Extract the [x, y] coordinate from the center of the cell holding the provided text.  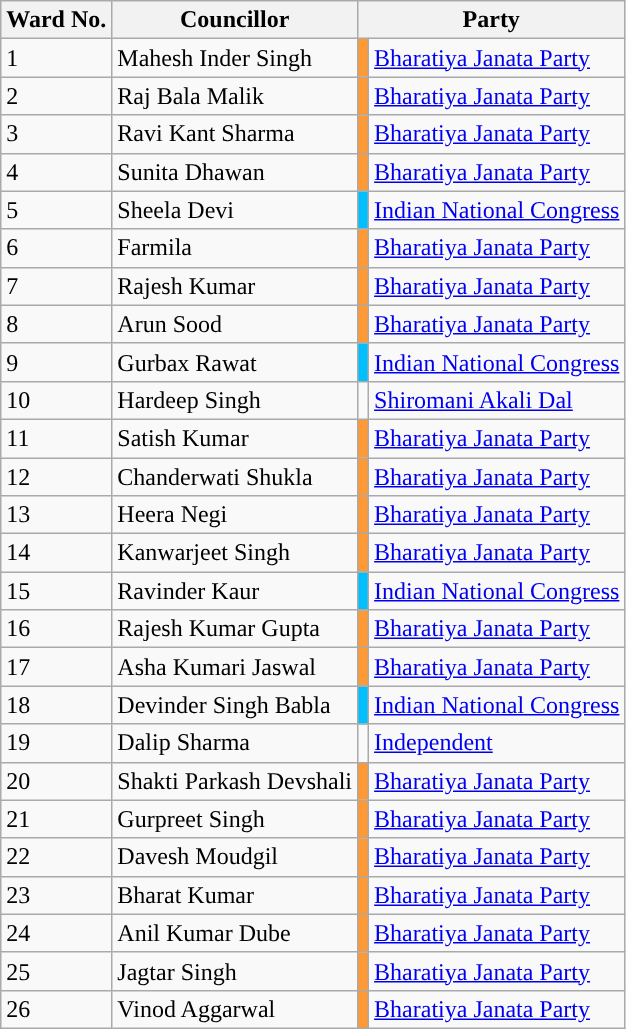
19 [56, 743]
Councillor [235, 20]
Bharat Kumar [235, 895]
20 [56, 781]
1 [56, 58]
Hardeep Singh [235, 400]
2 [56, 96]
Anil Kumar Dube [235, 933]
6 [56, 248]
16 [56, 629]
3 [56, 134]
Kanwarjeet Singh [235, 553]
17 [56, 667]
26 [56, 1009]
Davesh Moudgil [235, 857]
Heera Negi [235, 515]
25 [56, 971]
Gurpreet Singh [235, 819]
18 [56, 705]
Asha Kumari Jaswal [235, 667]
Gurbax Rawat [235, 362]
11 [56, 438]
Mahesh Inder Singh [235, 58]
Vinod Aggarwal [235, 1009]
Raj Bala Malik [235, 96]
13 [56, 515]
24 [56, 933]
22 [56, 857]
8 [56, 324]
Chanderwati Shukla [235, 477]
Ward No. [56, 20]
15 [56, 591]
9 [56, 362]
10 [56, 400]
Rajesh Kumar Gupta [235, 629]
Ravi Kant Sharma [235, 134]
Sunita Dhawan [235, 172]
Arun Sood [235, 324]
Independent [497, 743]
Shiromani Akali Dal [497, 400]
12 [56, 477]
Rajesh Kumar [235, 286]
Farmila [235, 248]
Jagtar Singh [235, 971]
Party [492, 20]
Dalip Sharma [235, 743]
Shakti Parkash Devshali [235, 781]
7 [56, 286]
5 [56, 210]
14 [56, 553]
Ravinder Kaur [235, 591]
Devinder Singh Babla [235, 705]
Sheela Devi [235, 210]
Satish Kumar [235, 438]
21 [56, 819]
23 [56, 895]
4 [56, 172]
